Find where the given text appears and provide that cell's center as [X, Y] coordinate. 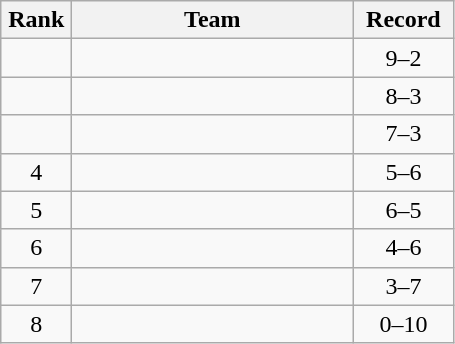
6–5 [404, 210]
4 [36, 172]
8 [36, 324]
Record [404, 20]
8–3 [404, 96]
6 [36, 248]
0–10 [404, 324]
3–7 [404, 286]
9–2 [404, 58]
Rank [36, 20]
Team [212, 20]
7–3 [404, 134]
5 [36, 210]
5–6 [404, 172]
4–6 [404, 248]
7 [36, 286]
